Return [X, Y] of the center of cell containing provided text 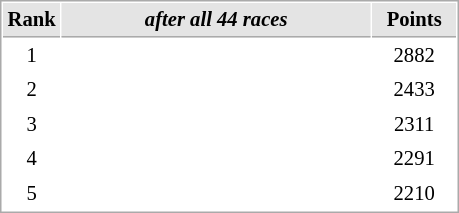
2210 [414, 194]
2311 [414, 124]
2291 [414, 158]
2882 [414, 56]
Rank [32, 20]
1 [32, 56]
5 [32, 194]
2433 [414, 90]
4 [32, 158]
2 [32, 90]
after all 44 races [216, 20]
3 [32, 124]
Points [414, 20]
